From the cell containing the given text, extract its center point as [X, Y] coordinate. 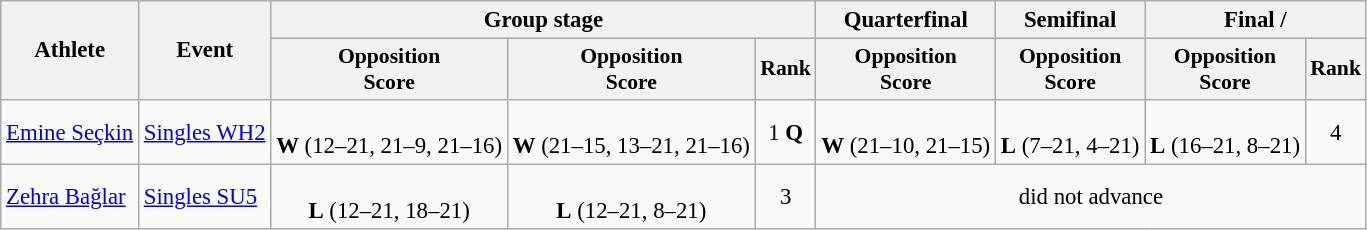
L (12–21, 8–21) [631, 196]
did not advance [1091, 196]
3 [786, 196]
4 [1336, 132]
Singles WH2 [205, 132]
Zehra Bağlar [70, 196]
Singles SU5 [205, 196]
Event [205, 50]
W (21–15, 13–21, 21–16) [631, 132]
L (7–21, 4–21) [1070, 132]
Semifinal [1070, 20]
Final / [1256, 20]
L (16–21, 8–21) [1226, 132]
L (12–21, 18–21) [390, 196]
1 Q [786, 132]
Quarterfinal [906, 20]
Emine Seçkin [70, 132]
Group stage [544, 20]
Athlete [70, 50]
W (12–21, 21–9, 21–16) [390, 132]
W (21–10, 21–15) [906, 132]
